Find where the given text appears and provide that cell's center as (x, y) coordinate. 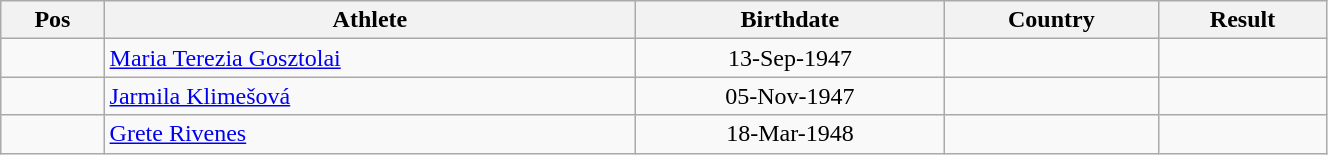
Jarmila Klimešová (370, 96)
Pos (52, 20)
Result (1243, 20)
Birthdate (790, 20)
Maria Terezia Gosztolai (370, 58)
18-Mar-1948 (790, 134)
Athlete (370, 20)
Country (1052, 20)
Grete Rivenes (370, 134)
05-Nov-1947 (790, 96)
13-Sep-1947 (790, 58)
